Find where the given text appears and provide that cell's center as (x, y) coordinate. 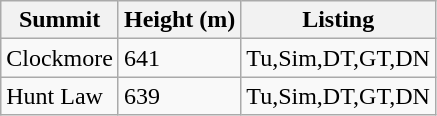
Hunt Law (60, 96)
Listing (338, 20)
Clockmore (60, 58)
641 (179, 58)
639 (179, 96)
Summit (60, 20)
Height (m) (179, 20)
